Return the (x, y) coordinate for the center point of the cell that contains the specified text.  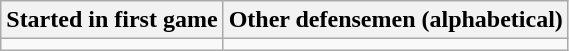
Other defensemen (alphabetical) (396, 20)
Started in first game (112, 20)
